Return the (X, Y) coordinate for the center point of the cell that contains the specified text.  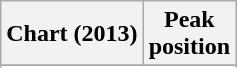
Chart (2013) (72, 34)
Peakposition (189, 34)
